Locate the cell with the specified text and output its (x, y) center coordinate. 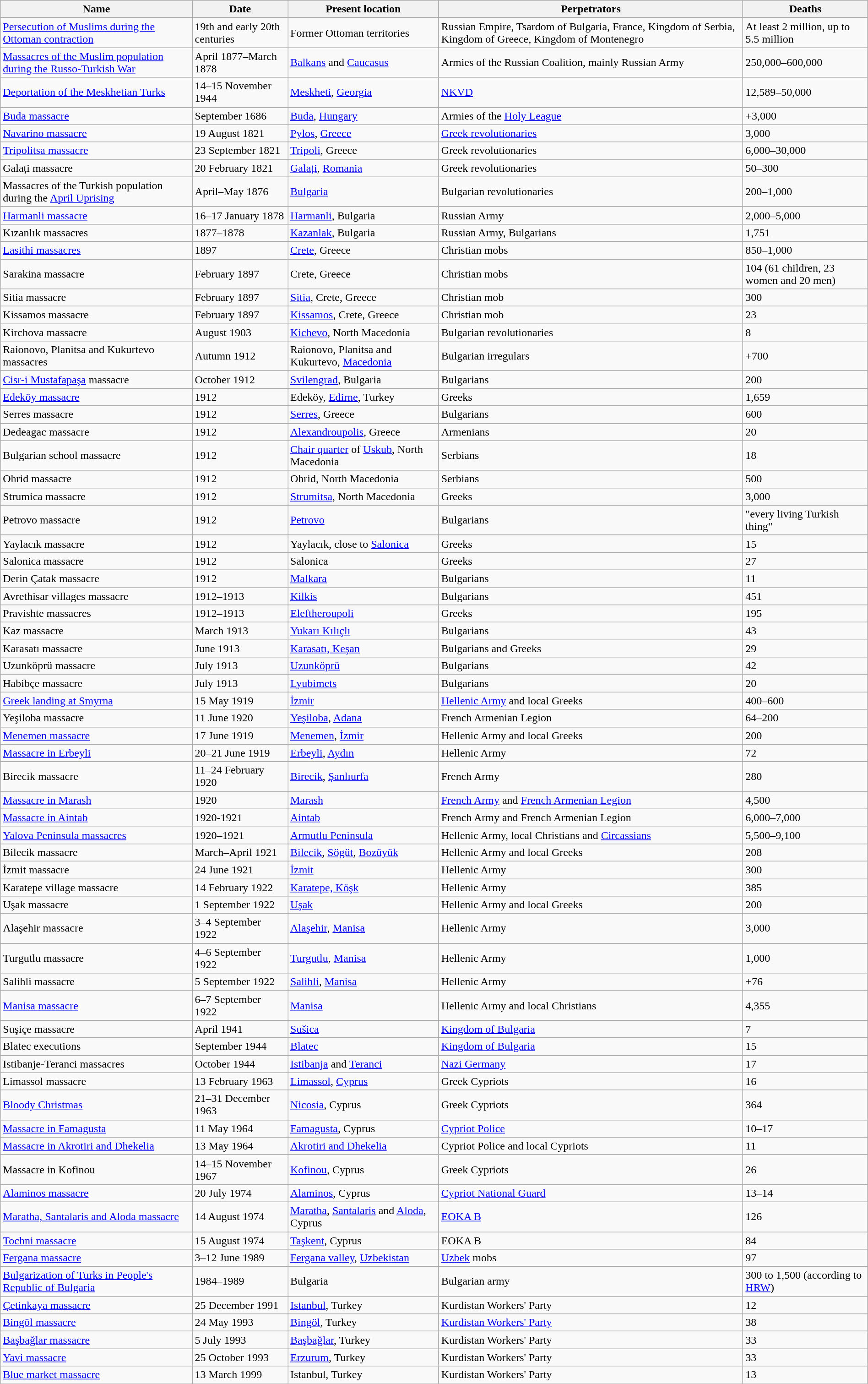
6,000–30,000 (805, 151)
Cisr-i Mustafapaşa massacre (96, 380)
1,659 (805, 397)
Famagusta, Cyprus (363, 1128)
Balkans and Caucasus (363, 62)
7 (805, 1029)
Chair quarter of Uskub, North Macedonia (363, 455)
14 August 1974 (240, 1216)
Russian Empire, Tsardom of Bulgaria, France, Kingdom of Serbia, Kingdom of Greece, Kingdom of Montenegro (591, 33)
Autumn 1912 (240, 356)
Fergana massacre (96, 1258)
Russian Army (591, 215)
Uşak massacre (96, 905)
Galați massacre (96, 168)
104 (61 children, 23 women and 20 men) (805, 274)
Perpetrators (591, 9)
300 to 1,500 (according to HRW) (805, 1281)
Date (240, 9)
20 February 1821 (240, 168)
Avrethisar villages massacre (96, 596)
+3,000 (805, 116)
Başbağlar massacre (96, 1340)
Kaz massacre (96, 631)
September 1944 (240, 1046)
Alaminos, Cyprus (363, 1193)
Yukarı Kılıçlı (363, 631)
13 February 1963 (240, 1081)
Harmanli, Bulgaria (363, 215)
Marash (363, 800)
Armies of the Holy League (591, 116)
1984–1989 (240, 1281)
1,751 (805, 233)
15 August 1974 (240, 1241)
İzmit (363, 870)
April 1877–March 1878 (240, 62)
Istibanje-Teranci massacres (96, 1064)
43 (805, 631)
Greek landing at Smyrna (96, 701)
15 May 1919 (240, 701)
Salihli massacre (96, 982)
Ohrid massacre (96, 479)
+76 (805, 982)
1920–1921 (240, 835)
Suşiçe massacre (96, 1029)
Salonica massacre (96, 561)
September 1686 (240, 116)
20–21 June 1919 (240, 753)
2,000–5,000 (805, 215)
Karatepe, Köşk (363, 887)
600 (805, 414)
26 (805, 1170)
October 1944 (240, 1064)
13 May 1964 (240, 1146)
Tripoli, Greece (363, 151)
Name (96, 9)
At least 2 million, up to 5.5 million (805, 33)
Başbağlar, Turkey (363, 1340)
Kissamos, Crete, Greece (363, 315)
Bingöl, Turkey (363, 1323)
Karatepe village massacre (96, 887)
March 1913 (240, 631)
11 June 1920 (240, 718)
Kazanlak, Bulgaria (363, 233)
Massacre in Marash (96, 800)
Manisa massacre (96, 1006)
13 (805, 1375)
Petrovo massacre (96, 520)
5 July 1993 (240, 1340)
Kilkis (363, 596)
Aintab (363, 817)
Yeşiloba, Adana (363, 718)
Sitia, Crete, Greece (363, 298)
Karasatı massacre (96, 648)
Massacre in Famagusta (96, 1128)
Istibanja and Teranci (363, 1064)
Bulgarians and Greeks (591, 648)
195 (805, 614)
Armutlu Peninsula (363, 835)
Massacre in Akrotiri and Dhekelia (96, 1146)
Bulgarian school massacre (96, 455)
Menemen massacre (96, 736)
Yeşiloba massacre (96, 718)
June 1913 (240, 648)
Eleftheroupoli (363, 614)
Erbeyli, Aydın (363, 753)
6,000–7,000 (805, 817)
İzmit massacre (96, 870)
4,500 (805, 800)
Serres massacre (96, 414)
Buda, Hungary (363, 116)
850–1,000 (805, 250)
Bilecik massacre (96, 852)
Maratha, Santalaris and Aloda, Cyprus (363, 1216)
Meskheti, Georgia (363, 93)
Blue market massacre (96, 1375)
6–7 September 1922 (240, 1006)
Lyubimets (363, 683)
Uzunköprü (363, 666)
French Armenian Legion (591, 718)
Massacre in Erbeyli (96, 753)
Sarakina massacre (96, 274)
Erzurum, Turkey (363, 1357)
Cypriot National Guard (591, 1193)
Maratha, Santalaris and Aloda massacre (96, 1216)
12,589–50,000 (805, 93)
19th and early 20th centuries (240, 33)
French Army (591, 777)
Turgutlu, Manisa (363, 958)
Birecik massacre (96, 777)
Limassol massacre (96, 1081)
1897 (240, 250)
Edeköy massacre (96, 397)
1920 (240, 800)
Bulgarian army (591, 1281)
3–12 June 1989 (240, 1258)
18 (805, 455)
50–300 (805, 168)
25 October 1993 (240, 1357)
October 1912 (240, 380)
Blatec (363, 1046)
Edeköy, Edirne, Turkey (363, 397)
Hellenic Army and local Christians (591, 1006)
Menemen, İzmir (363, 736)
Kofinou, Cyprus (363, 1170)
Galați, Romania (363, 168)
"every living Turkish thing" (805, 520)
14–15 November 1967 (240, 1170)
19 August 1821 (240, 133)
Bulgarization of Turks in People's Republic of Bulgaria (96, 1281)
Akrotiri and Dhekelia (363, 1146)
Massacres of the Muslim population during the Russo-Turkish War (96, 62)
29 (805, 648)
1,000 (805, 958)
Petrovo (363, 520)
Sitia massacre (96, 298)
Svilengrad, Bulgaria (363, 380)
Pylos, Greece (363, 133)
Massacre in Kofinou (96, 1170)
14–15 November 1944 (240, 93)
Massacre in Aintab (96, 817)
84 (805, 1241)
Russian Army, Bulgarians (591, 233)
Malkara (363, 578)
Bingöl massacre (96, 1323)
364 (805, 1105)
126 (805, 1216)
Dedeagac massacre (96, 432)
27 (805, 561)
14 February 1922 (240, 887)
Tripolitsa massacre (96, 151)
Uşak (363, 905)
25 December 1991 (240, 1305)
Nicosia, Cyprus (363, 1105)
24 June 1921 (240, 870)
Uzbek mobs (591, 1258)
Alaşehir massacre (96, 929)
Nazi Germany (591, 1064)
Bilecik, Sögüt, Bozüyük (363, 852)
Alaminos massacre (96, 1193)
Raionovo, Planitsa and Kukurtevo, Macedonia (363, 356)
5 September 1922 (240, 982)
16 (805, 1081)
38 (805, 1323)
64–200 (805, 718)
12 (805, 1305)
Harmanli massacre (96, 215)
4,355 (805, 1006)
Çetinkaya massacre (96, 1305)
NKVD (591, 93)
Kızanlık massacres (96, 233)
Blatec executions (96, 1046)
Uzunköprü massacre (96, 666)
Kichevo, North Macedonia (363, 332)
Massacres of the Turkish population during the April Uprising (96, 191)
Karasatı, Keşan (363, 648)
Strumica massacre (96, 496)
Cypriot Police (591, 1128)
42 (805, 666)
+700 (805, 356)
Bulgarian irregulars (591, 356)
August 1903 (240, 332)
13 March 1999 (240, 1375)
Strumitsa, North Macedonia (363, 496)
Present location (363, 9)
Hellenic Army, local Christians and Circassians (591, 835)
385 (805, 887)
1877–1878 (240, 233)
Derin Çatak massacre (96, 578)
500 (805, 479)
5,500–9,100 (805, 835)
200–1,000 (805, 191)
72 (805, 753)
21–31 December 1963 (240, 1105)
24 May 1993 (240, 1323)
April 1941 (240, 1029)
20 July 1974 (240, 1193)
Kirchova massacre (96, 332)
Former Ottoman territories (363, 33)
Pravishte massacres (96, 614)
Sušica (363, 1029)
13–14 (805, 1193)
Ohrid, North Macedonia (363, 479)
İzmir (363, 701)
Alexandroupolis, Greece (363, 432)
Deportation of the Meskhetian Turks (96, 93)
Buda massacre (96, 116)
Lasithi massacres (96, 250)
97 (805, 1258)
Habibçe massacre (96, 683)
8 (805, 332)
Raionovo, Planitsa and Kukurtevo massacres (96, 356)
Deaths (805, 9)
3–4 September 1922 (240, 929)
April–May 1876 (240, 191)
Taşkent, Cyprus (363, 1241)
Yaylacık massacre (96, 544)
250,000–600,000 (805, 62)
Persecution of Muslims during the Ottoman contraction (96, 33)
Manisa (363, 1006)
23 September 1821 (240, 151)
Tochni massacre (96, 1241)
4–6 September 1922 (240, 958)
Armenians (591, 432)
Armies of the Russian Coalition, mainly Russian Army (591, 62)
Yalova Peninsula massacres (96, 835)
Alaşehir, Manisa (363, 929)
23 (805, 315)
451 (805, 596)
16–17 January 1878 (240, 215)
400–600 (805, 701)
Fergana valley, Uzbekistan (363, 1258)
11–24 February 1920 (240, 777)
17 June 1919 (240, 736)
17 (805, 1064)
11 May 1964 (240, 1128)
Serres, Greece (363, 414)
Salonica (363, 561)
March–April 1921 (240, 852)
Navarino massacre (96, 133)
Turgutlu massacre (96, 958)
1920-1921 (240, 817)
Salihli, Manisa (363, 982)
Limassol, Cyprus (363, 1081)
208 (805, 852)
10–17 (805, 1128)
Yaylacık, close to Salonica (363, 544)
Kissamos massacre (96, 315)
280 (805, 777)
Birecik, Şanlıurfa (363, 777)
Cypriot Police and local Cypriots (591, 1146)
Bloody Christmas (96, 1105)
Yavi massacre (96, 1357)
1 September 1922 (240, 905)
